Return the (X, Y) coordinate for the center point of the cell that contains the specified text.  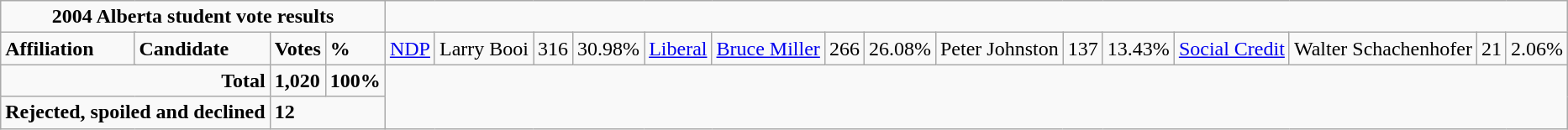
13.43% (1138, 49)
Affiliation (67, 49)
100% (355, 81)
26.08% (899, 49)
2.06% (1536, 49)
2004 Alberta student vote results (193, 17)
316 (553, 49)
Total (135, 81)
Walter Schachenhofer (1383, 49)
Larry Booi (484, 49)
Liberal (678, 49)
Social Credit (1232, 49)
21 (1491, 49)
137 (1082, 49)
Peter Johnston (999, 49)
NDP (410, 49)
Bruce Miller (768, 49)
Rejected, spoiled and declined (135, 112)
Candidate (202, 49)
12 (328, 112)
Votes (297, 49)
30.98% (608, 49)
% (355, 49)
266 (844, 49)
1,020 (297, 81)
